Determine the [x, y] coordinate at the center of the cell enclosing the given text.  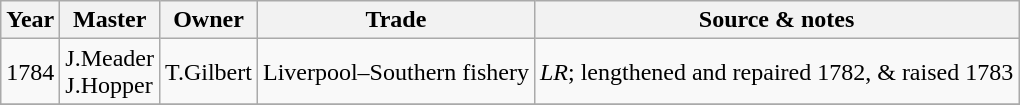
Source & notes [776, 20]
LR; lengthened and repaired 1782, & raised 1783 [776, 72]
T.Gilbert [209, 72]
Trade [396, 20]
Year [30, 20]
J.MeaderJ.Hopper [110, 72]
Master [110, 20]
Owner [209, 20]
1784 [30, 72]
Liverpool–Southern fishery [396, 72]
